Scan for the cell matching the given text and deliver its (x, y) coordinate at center. 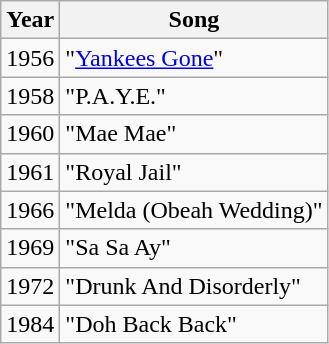
1958 (30, 96)
1961 (30, 172)
1966 (30, 210)
1956 (30, 58)
"P.A.Y.E." (194, 96)
"Mae Mae" (194, 134)
Song (194, 20)
Year (30, 20)
1960 (30, 134)
1984 (30, 324)
"Drunk And Disorderly" (194, 286)
"Melda (Obeah Wedding)" (194, 210)
1972 (30, 286)
"Yankees Gone" (194, 58)
"Doh Back Back" (194, 324)
"Sa Sa Ay" (194, 248)
"Royal Jail" (194, 172)
1969 (30, 248)
